Extract the [X, Y] coordinate from the center of the cell holding the provided text.  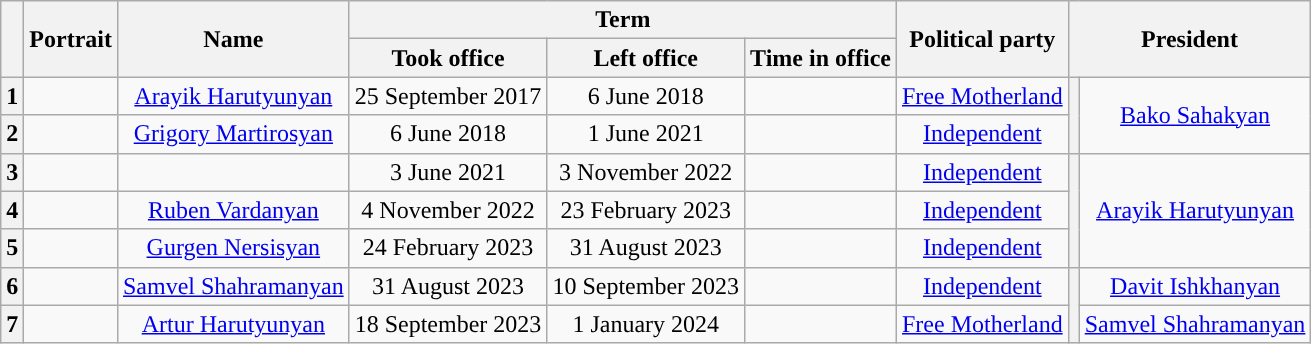
3 November 2022 [646, 172]
10 September 2023 [646, 286]
Ruben Vardanyan [233, 210]
2 [12, 134]
Name [233, 39]
Time in office [821, 58]
Left office [646, 58]
President [1190, 39]
4 November 2022 [448, 210]
Artur Harutyunyan [233, 324]
25 September 2017 [448, 96]
1 January 2024 [646, 324]
3 June 2021 [448, 172]
24 February 2023 [448, 248]
Gurgen Nersisyan [233, 248]
5 [12, 248]
Bako Sahakyan [1195, 115]
Term [622, 20]
4 [12, 210]
18 September 2023 [448, 324]
Political party [982, 39]
6 [12, 286]
Davit Ishkhanyan [1195, 286]
1 June 2021 [646, 134]
Portrait [71, 39]
3 [12, 172]
Grigory Martirosyan [233, 134]
23 February 2023 [646, 210]
7 [12, 324]
1 [12, 96]
Took office [448, 58]
